Return the [x, y] coordinate for the center point of the cell that contains the specified text.  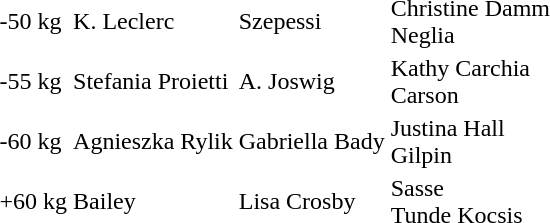
Agnieszka Rylik [154, 142]
Gabriella Bady [312, 142]
Stefania Proietti [154, 82]
A. Joswig [312, 82]
